Provide the [x, y] coordinate of the cell's center where the given text is located.  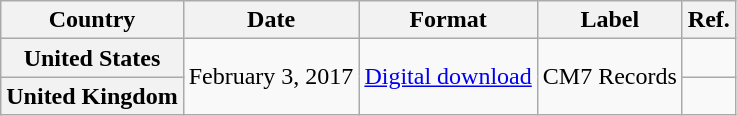
February 3, 2017 [271, 77]
CM7 Records [610, 77]
Date [271, 20]
Country [92, 20]
Label [610, 20]
Digital download [448, 77]
United Kingdom [92, 96]
United States [92, 58]
Format [448, 20]
Ref. [708, 20]
